Pinpoint the cell where the given text exists, returning its (x, y) midpoint coordinate. 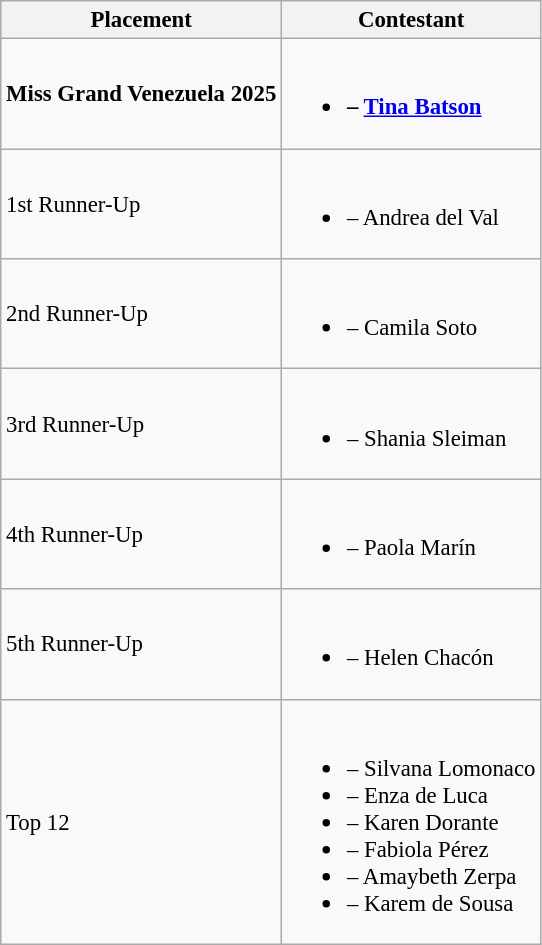
4th Runner-Up (142, 534)
– Silvana Lomonaco – Enza de Luca – Karen Dorante – Fabiola Pérez – Amaybeth Zerpa – Karem de Sousa (412, 822)
2nd Runner-Up (142, 314)
– Helen Chacón (412, 644)
– Paola Marín (412, 534)
3rd Runner-Up (142, 424)
– Camila Soto (412, 314)
Top 12 (142, 822)
Contestant (412, 20)
5th Runner-Up (142, 644)
1st Runner-Up (142, 204)
– Tina Batson (412, 94)
Placement (142, 20)
– Andrea del Val (412, 204)
Miss Grand Venezuela 2025 (142, 94)
– Shania Sleiman (412, 424)
